Pinpoint the cell where the given text exists, returning its [X, Y] midpoint coordinate. 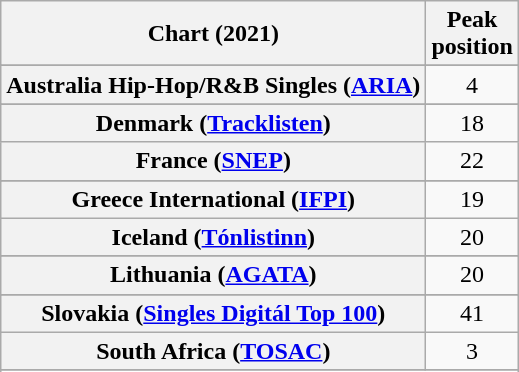
41 [472, 313]
18 [472, 123]
Australia Hip-Hop/R&B Singles (ARIA) [214, 85]
Lithuania (AGATA) [214, 275]
Peakposition [472, 34]
South Africa (TOSAC) [214, 351]
Slovakia (Singles Digitál Top 100) [214, 313]
France (SNEP) [214, 161]
Greece International (IFPI) [214, 199]
19 [472, 199]
Iceland (Tónlistinn) [214, 237]
3 [472, 351]
Denmark (Tracklisten) [214, 123]
22 [472, 161]
Chart (2021) [214, 34]
4 [472, 85]
